From the cell containing the given text, extract its center point as [X, Y] coordinate. 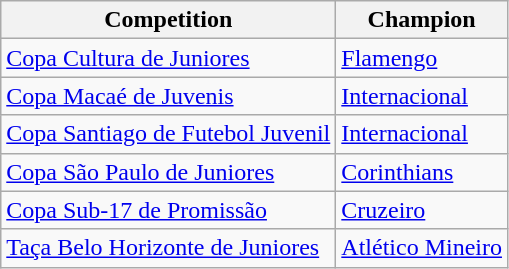
Copa Macaé de Juvenis [168, 96]
Taça Belo Horizonte de Juniores [168, 248]
Flamengo [422, 58]
Champion [422, 20]
Corinthians [422, 172]
Competition [168, 20]
Copa Sub-17 de Promissão [168, 210]
Copa São Paulo de Juniores [168, 172]
Copa Cultura de Juniores [168, 58]
Cruzeiro [422, 210]
Copa Santiago de Futebol Juvenil [168, 134]
Atlético Mineiro [422, 248]
